Return the [x, y] coordinate for the center point of the cell that contains the specified text.  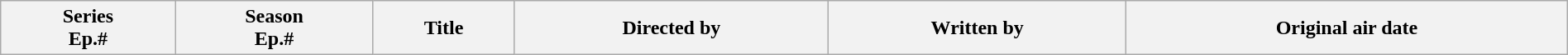
SeasonEp.# [275, 28]
SeriesEp.# [88, 28]
Title [443, 28]
Written by [978, 28]
Directed by [672, 28]
Original air date [1347, 28]
